Pinpoint the cell where the given text exists, returning its [x, y] midpoint coordinate. 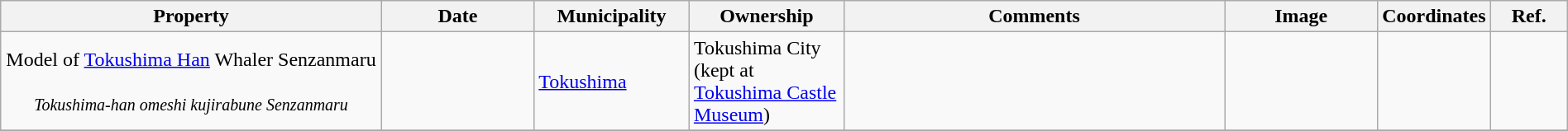
Property [192, 16]
Ownership [766, 16]
Date [457, 16]
Tokushima City(kept at Tokushima Castle Museum) [766, 81]
Ref. [1528, 16]
Municipality [612, 16]
Comments [1034, 16]
Image [1302, 16]
Model of Tokushima Han Whaler SenzanmaruTokushima-han omeshi kujirabune Senzanmaru [192, 81]
Tokushima [612, 81]
Coordinates [1434, 16]
